Output the (x, y) coordinate of the center of the cell containing the given text.  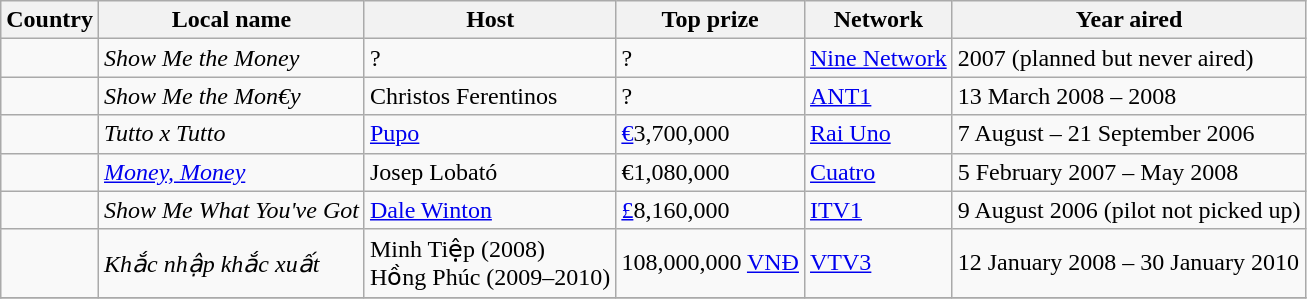
5 February 2007 – May 2008 (1129, 172)
13 March 2008 – 2008 (1129, 96)
ANT1 (878, 96)
Show Me What You've Got (231, 210)
Pupo (490, 134)
Minh Tiệp (2008) Hồng Phúc (2009–2010) (490, 263)
7 August – 21 September 2006 (1129, 134)
£8,160,000 (710, 210)
Show Me the Money (231, 58)
Nine Network (878, 58)
2007 (planned but never aired) (1129, 58)
Year aired (1129, 20)
€1,080,000 (710, 172)
ITV1 (878, 210)
€3,700,000 (710, 134)
Local name (231, 20)
Show Me the Mon€y (231, 96)
Money, Money (231, 172)
Tutto x Tutto (231, 134)
Country (50, 20)
12 January 2008 – 30 January 2010 (1129, 263)
Host (490, 20)
VTV3 (878, 263)
Khắc nhập khắc xuất (231, 263)
Rai Uno (878, 134)
Dale Winton (490, 210)
Josep Lobató (490, 172)
9 August 2006 (pilot not picked up) (1129, 210)
108,000,000 VNĐ (710, 263)
Top prize (710, 20)
Network (878, 20)
Cuatro (878, 172)
Christos Ferentinos (490, 96)
